Locate the cell with the specified text and output its (X, Y) center coordinate. 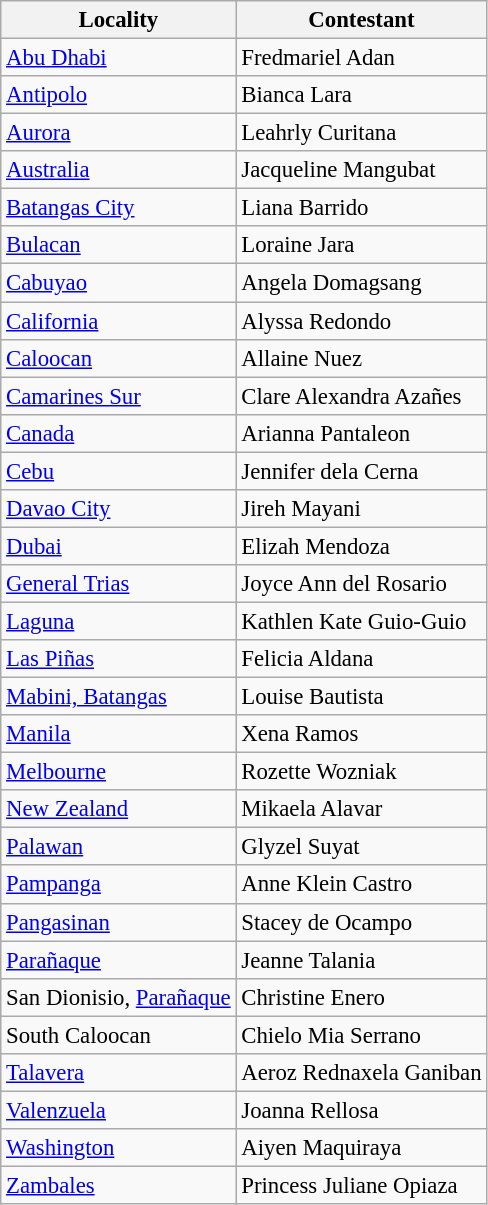
Leahrly Curitana (362, 133)
Stacey de Ocampo (362, 922)
Jeanne Talania (362, 960)
Princess Juliane Opiaza (362, 1185)
Locality (118, 20)
Aeroz Rednaxela Ganiban (362, 1073)
Dubai (118, 546)
Elizah Mendoza (362, 546)
Clare Alexandra Azañes (362, 396)
New Zealand (118, 809)
Jacqueline Mangubat (362, 170)
Cabuyao (118, 283)
Loraine Jara (362, 245)
Melbourne (118, 772)
Christine Enero (362, 997)
Angela Domagsang (362, 283)
Jennifer dela Cerna (362, 471)
Kathlen Kate Guio-Guio (362, 621)
Canada (118, 433)
California (118, 321)
Alyssa Redondo (362, 321)
Palawan (118, 847)
Australia (118, 170)
Fredmariel Adan (362, 58)
Antipolo (118, 95)
Aurora (118, 133)
Joyce Ann del Rosario (362, 584)
Manila (118, 734)
Talavera (118, 1073)
Anne Klein Castro (362, 885)
Glyzel Suyat (362, 847)
South Caloocan (118, 1035)
Laguna (118, 621)
Mikaela Alavar (362, 809)
General Trias (118, 584)
Mabini, Batangas (118, 697)
Caloocan (118, 358)
Allaine Nuez (362, 358)
Aiyen Maquiraya (362, 1148)
San Dionisio, Parañaque (118, 997)
Louise Bautista (362, 697)
Liana Barrido (362, 208)
Bianca Lara (362, 95)
Parañaque (118, 960)
Joanna Rellosa (362, 1110)
Felicia Aldana (362, 659)
Bulacan (118, 245)
Contestant (362, 20)
Davao City (118, 509)
Pangasinan (118, 922)
Valenzuela (118, 1110)
Cebu (118, 471)
Chielo Mia Serrano (362, 1035)
Zambales (118, 1185)
Camarines Sur (118, 396)
Pampanga (118, 885)
Arianna Pantaleon (362, 433)
Las Piñas (118, 659)
Batangas City (118, 208)
Jireh Mayani (362, 509)
Xena Ramos (362, 734)
Washington (118, 1148)
Rozette Wozniak (362, 772)
Abu Dhabi (118, 58)
